Identify which cell holds the provided text, then report its [X, Y] central coordinate. 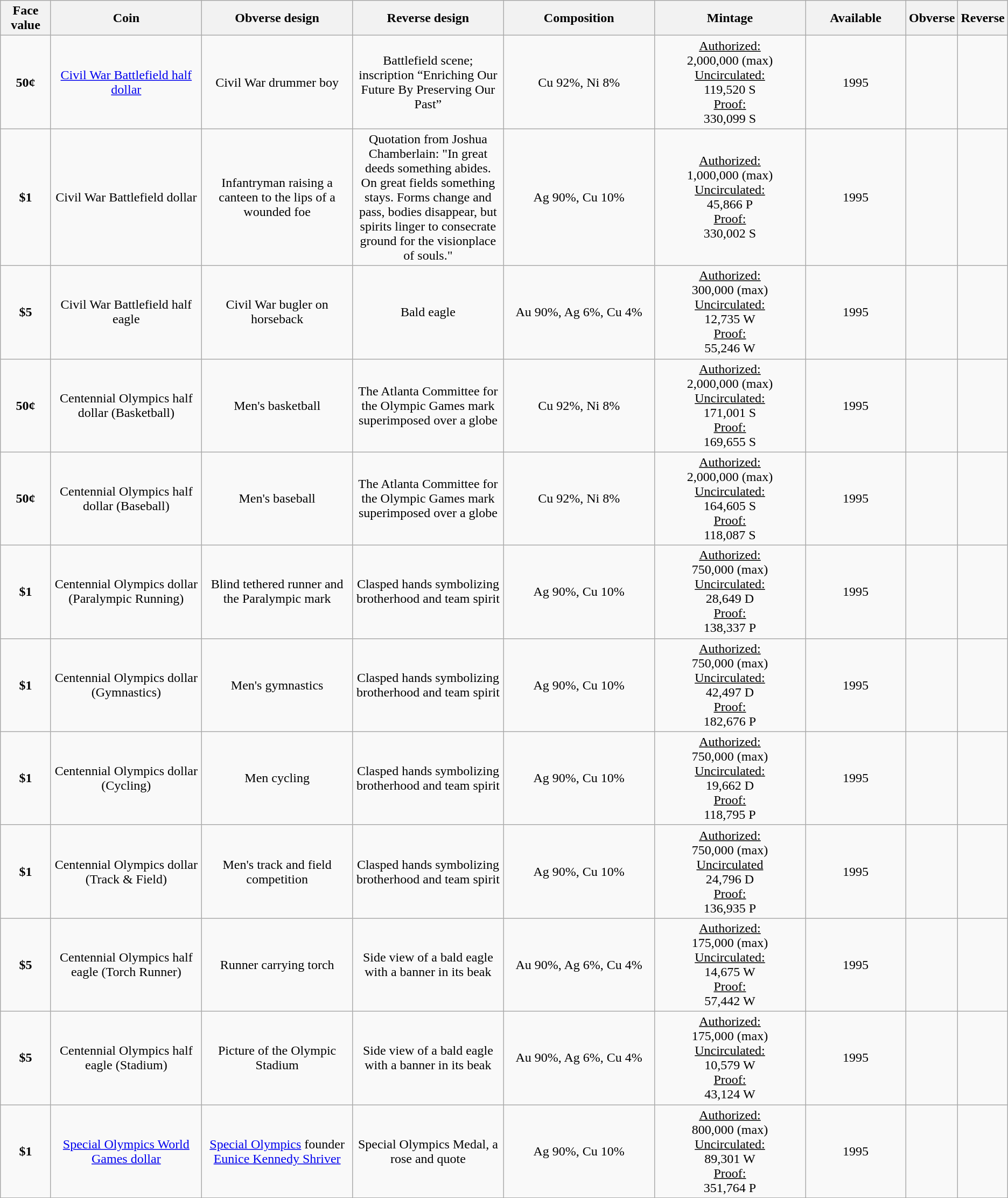
Authorized:800,000 (max)Uncirculated:89,301 WProof:351,764 P [730, 1151]
Authorized:175,000 (max)Uncirculated:10,579 WProof:43,124 W [730, 1058]
Infantryman raising a canteen to the lips of a wounded foe [277, 197]
Reverse design [428, 18]
Authorized:2,000,000 (max)Uncirculated:119,520 SProof:330,099 S [730, 82]
Men's baseball [277, 499]
Centennial Olympics dollar (Paralympic Running) [126, 591]
Authorized:750,000 (max)Uncirculated:19,662 DProof:118,795 P [730, 778]
Bald eagle [428, 312]
Civil War Battlefield half dollar [126, 82]
Authorized:2,000,000 (max)Uncirculated:171,001 SProof:169,655 S [730, 405]
Authorized:1,000,000 (max)Uncirculated:45,866 PProof:330,002 S [730, 197]
Mintage [730, 18]
Runner carrying torch [277, 964]
Blind tethered runner and the Paralympic mark [277, 591]
Centennial Olympics dollar (Cycling) [126, 778]
Face value [26, 18]
Battlefield scene; inscription “Enriching Our Future By Preserving Our Past” [428, 82]
Civil War bugler on horseback [277, 312]
Available [856, 18]
Civil War drummer boy [277, 82]
Reverse [983, 18]
Obverse [932, 18]
Centennial Olympics dollar (Track & Field) [126, 872]
Civil War Battlefield half eagle [126, 312]
Centennial Olympics half dollar (Basketball) [126, 405]
Authorized:750,000 (max)Uncirculated24,796 DProof:136,935 P [730, 872]
Centennial Olympics half eagle (Torch Runner) [126, 964]
Special Olympics Medal, a rose and quote [428, 1151]
Obverse design [277, 18]
Authorized:750,000 (max)Uncirculated:28,649 DProof:138,337 P [730, 591]
Coin [126, 18]
Authorized:750,000 (max)Uncirculated:42,497 DProof:182,676 P [730, 685]
Centennial Olympics dollar (Gymnastics) [126, 685]
Authorized:2,000,000 (max)Uncirculated:164,605 SProof:118,087 S [730, 499]
Special Olympics World Games dollar [126, 1151]
Authorized:300,000 (max)Uncirculated:12,735 WProof:55,246 W [730, 312]
Picture of the Olympic Stadium [277, 1058]
Authorized:175,000 (max)Uncirculated:14,675 WProof:57,442 W [730, 964]
Men cycling [277, 778]
Centennial Olympics half dollar (Baseball) [126, 499]
Civil War Battlefield dollar [126, 197]
Centennial Olympics half eagle (Stadium) [126, 1058]
Men's track and field competition [277, 872]
Men's basketball [277, 405]
Special Olympics founder Eunice Kennedy Shriver [277, 1151]
Men's gymnastics [277, 685]
Composition [579, 18]
